Locate the cell with the specified text and output its (x, y) center coordinate. 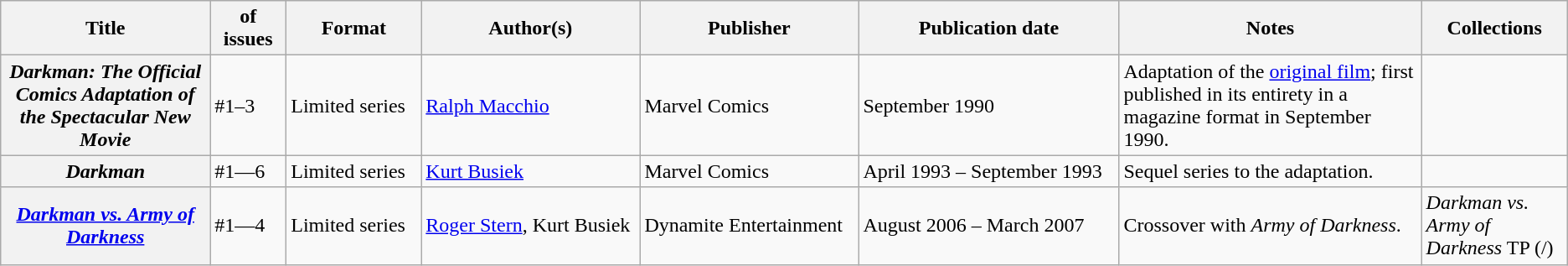
Collections (1494, 29)
Notes (1270, 29)
August 2006 – March 2007 (988, 226)
#1–3 (248, 106)
Sequel series to the adaptation. (1270, 171)
Ralph Macchio (531, 106)
September 1990 (988, 106)
Author(s) (531, 29)
of issues (248, 29)
Darkman vs. Army of Darkness (106, 226)
#1—4 (248, 226)
Publication date (988, 29)
Dynamite Entertainment (749, 226)
Adaptation of the original film; first published in its entirety in a magazine format in September 1990. (1270, 106)
Roger Stern, Kurt Busiek (531, 226)
Darkman: The Official Comics Adaptation of the Spectacular New Movie (106, 106)
Crossover with Army of Darkness. (1270, 226)
Kurt Busiek (531, 171)
Darkman vs. Army of Darkness TP (/) (1494, 226)
Title (106, 29)
April 1993 – September 1993 (988, 171)
Darkman (106, 171)
Format (353, 29)
Publisher (749, 29)
#1—6 (248, 171)
